Pinpoint the cell where the given text exists, returning its (X, Y) midpoint coordinate. 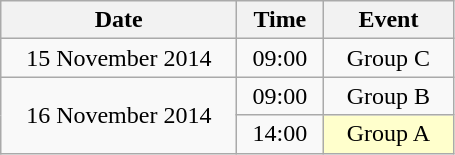
Group C (388, 58)
14:00 (280, 134)
Time (280, 20)
15 November 2014 (119, 58)
Group B (388, 96)
Date (119, 20)
Event (388, 20)
Group A (388, 134)
16 November 2014 (119, 115)
